Return the (x, y) coordinate for the center point of the cell that contains the specified text.  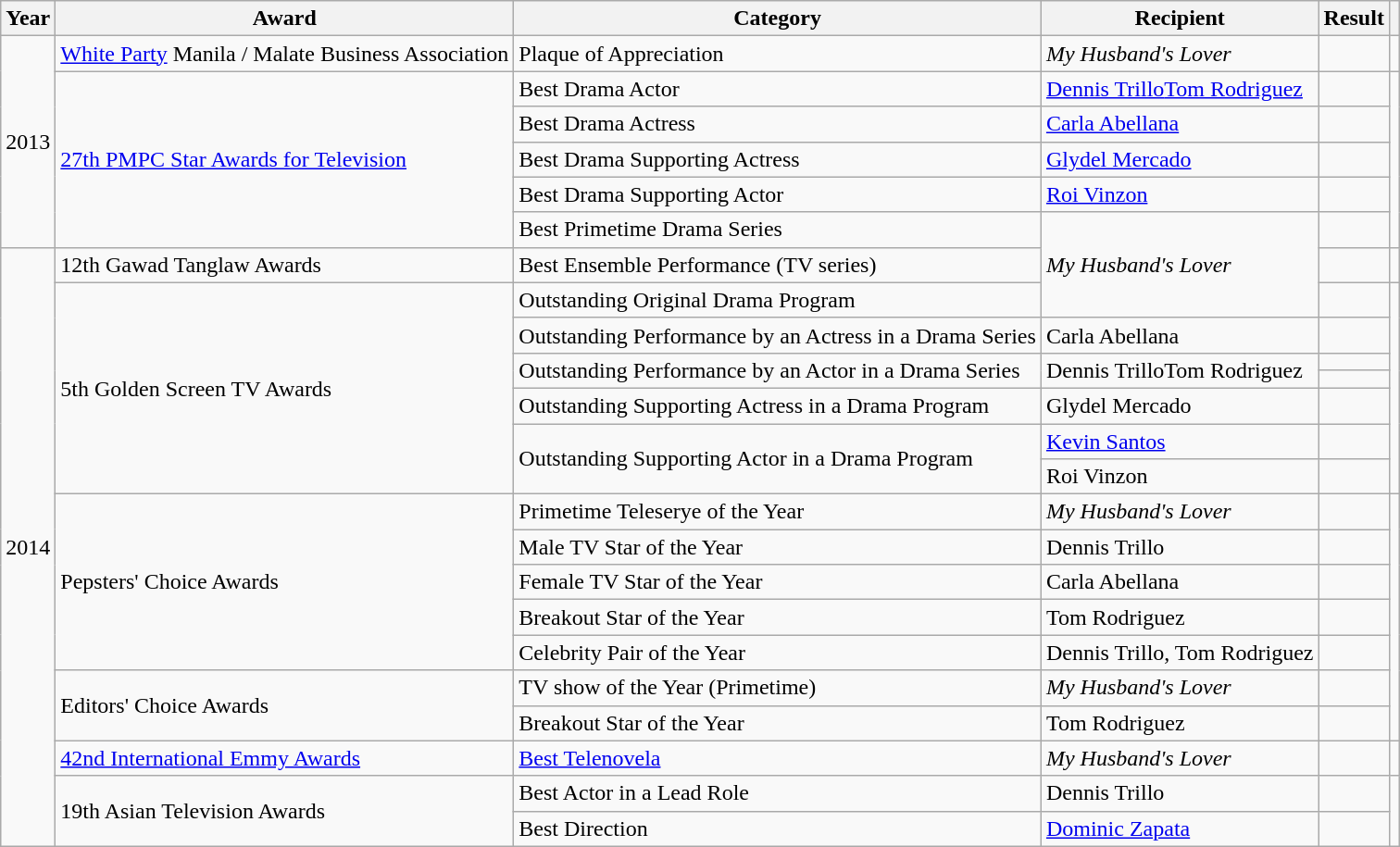
White Party Manila / Malate Business Association (285, 54)
Female TV Star of the Year (778, 582)
2013 (28, 142)
Recipient (1180, 19)
Best Primetime Drama Series (778, 230)
Plaque of Appreciation (778, 54)
Year (28, 19)
Outstanding Performance by an Actress in a Drama Series (778, 335)
Best Drama Supporting Actor (778, 194)
Best Drama Actor (778, 89)
42nd International Emmy Awards (285, 758)
Result (1354, 19)
Category (778, 19)
Best Telenovela (778, 758)
Best Actor in a Lead Role (778, 793)
Editors' Choice Awards (285, 705)
Celebrity Pair of the Year (778, 653)
Primetime Teleserye of the Year (778, 512)
Best Ensemble Performance (TV series) (778, 265)
Best Drama Actress (778, 124)
Outstanding Supporting Actress in a Drama Program (778, 405)
5th Golden Screen TV Awards (285, 388)
12th Gawad Tanglaw Awards (285, 265)
TV show of the Year (Primetime) (778, 688)
Outstanding Supporting Actor in a Drama Program (778, 459)
Award (285, 19)
Dominic Zapata (1180, 828)
27th PMPC Star Awards for Television (285, 159)
Best Drama Supporting Actress (778, 159)
2014 (28, 546)
Male TV Star of the Year (778, 547)
Best Direction (778, 828)
Pepsters' Choice Awards (285, 582)
Kevin Santos (1180, 442)
Dennis Trillo, Tom Rodriguez (1180, 653)
Outstanding Performance by an Actor in a Drama Series (778, 370)
Outstanding Original Drama Program (778, 300)
19th Asian Television Awards (285, 811)
